Provide the (x, y) coordinate of the cell's center where the given text is located.  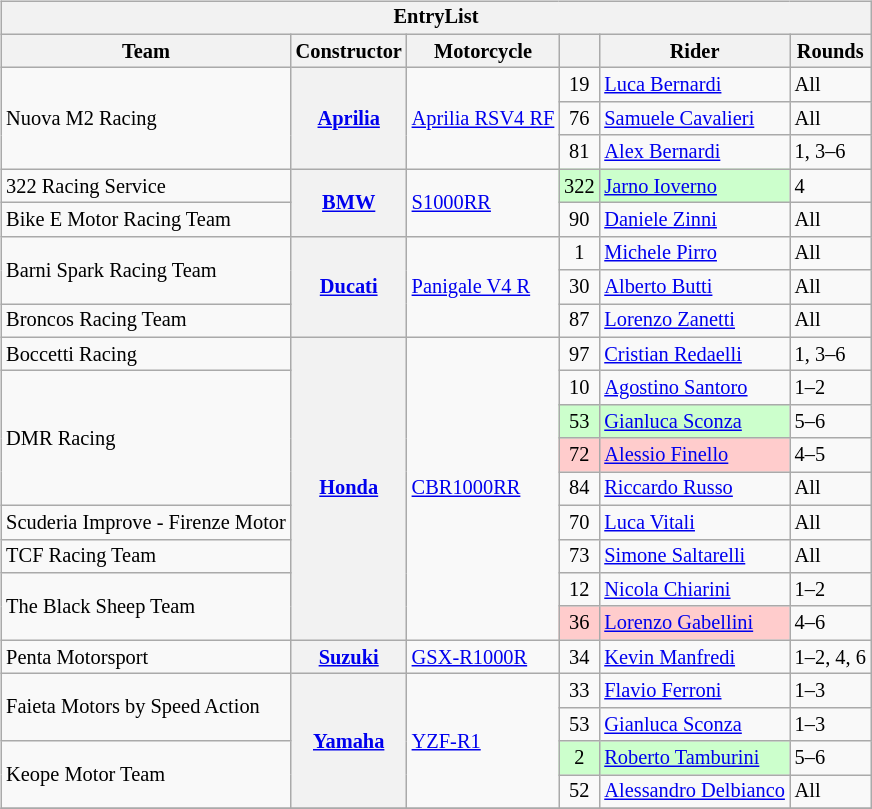
12 (579, 590)
4–6 (830, 623)
19 (579, 85)
72 (579, 455)
1–2, 4, 6 (830, 657)
Lorenzo Gabellini (694, 623)
Nuova M2 Racing (146, 118)
Aprilia RSV4 RF (483, 118)
Jarno Ioverno (694, 186)
Daniele Zinni (694, 220)
Luca Vitali (694, 522)
Penta Motorsport (146, 657)
Alex Bernardi (694, 152)
Roberto Tamburini (694, 758)
Faieta Motors by Speed Action (146, 708)
Agostino Santoro (694, 388)
BMW (349, 202)
Broncos Racing Team (146, 321)
Ducati (349, 286)
52 (579, 792)
DMR Racing (146, 438)
33 (579, 691)
Bike E Motor Racing Team (146, 220)
Cristian Redaelli (694, 354)
Alberto Butti (694, 287)
30 (579, 287)
4–5 (830, 455)
Kevin Manfredi (694, 657)
Lorenzo Zanetti (694, 321)
36 (579, 623)
90 (579, 220)
1 (579, 253)
2 (579, 758)
Team (146, 51)
Rider (694, 51)
Luca Bernardi (694, 85)
Yamaha (349, 742)
34 (579, 657)
The Black Sheep Team (146, 606)
Aprilia (349, 118)
Nicola Chiarini (694, 590)
Simone Saltarelli (694, 556)
YZF-R1 (483, 742)
Keope Motor Team (146, 774)
70 (579, 522)
EntryList (436, 18)
322 Racing Service (146, 186)
76 (579, 119)
4 (830, 186)
Alessio Finello (694, 455)
84 (579, 489)
10 (579, 388)
Samuele Cavalieri (694, 119)
Riccardo Russo (694, 489)
Michele Pirro (694, 253)
Suzuki (349, 657)
Honda (349, 488)
CBR1000RR (483, 488)
Constructor (349, 51)
Flavio Ferroni (694, 691)
Boccetti Racing (146, 354)
TCF Racing Team (146, 556)
Alessandro Delbianco (694, 792)
Barni Spark Racing Team (146, 270)
S1000RR (483, 202)
81 (579, 152)
Rounds (830, 51)
322 (579, 186)
97 (579, 354)
73 (579, 556)
Panigale V4 R (483, 286)
87 (579, 321)
GSX-R1000R (483, 657)
Scuderia Improve - Firenze Motor (146, 522)
Motorcycle (483, 51)
